Capture the cell that displays the provided text and extract its (x, y) central coordinate. 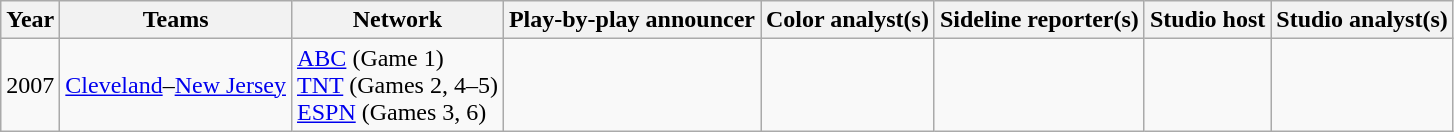
Network (397, 20)
ABC (Game 1)TNT (Games 2, 4–5)ESPN (Games 3, 6) (397, 85)
Cleveland–New Jersey (176, 85)
Studio analyst(s) (1362, 20)
Studio host (1207, 20)
Year (30, 20)
Sideline reporter(s) (1039, 20)
2007 (30, 85)
Color analyst(s) (847, 20)
Play-by-play announcer (632, 20)
Teams (176, 20)
